Scan for the cell matching the given text and deliver its [x, y] coordinate at center. 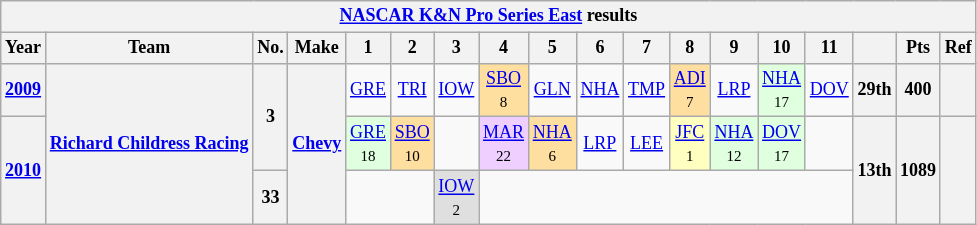
6 [600, 48]
10 [782, 48]
9 [734, 48]
TRI [412, 90]
1 [368, 48]
2010 [24, 170]
7 [647, 48]
29th [874, 90]
DOV [829, 90]
NHA12 [734, 144]
TMP [647, 90]
Team [148, 48]
Chevy [317, 144]
1089 [918, 170]
IOW [456, 90]
NHA6 [552, 144]
8 [690, 48]
NHA [600, 90]
11 [829, 48]
GRE [368, 90]
SBO10 [412, 144]
DOV17 [782, 144]
Year [24, 48]
NASCAR K&N Pro Series East results [488, 16]
Pts [918, 48]
ADI7 [690, 90]
IOW2 [456, 197]
2 [412, 48]
2009 [24, 90]
GRE18 [368, 144]
No. [270, 48]
400 [918, 90]
Ref [958, 48]
JFC1 [690, 144]
LEE [647, 144]
13th [874, 170]
GLN [552, 90]
Make [317, 48]
NHA17 [782, 90]
MAR22 [504, 144]
5 [552, 48]
4 [504, 48]
Richard Childress Racing [148, 144]
33 [270, 197]
SBO8 [504, 90]
